Capture the cell that displays the provided text and extract its [X, Y] central coordinate. 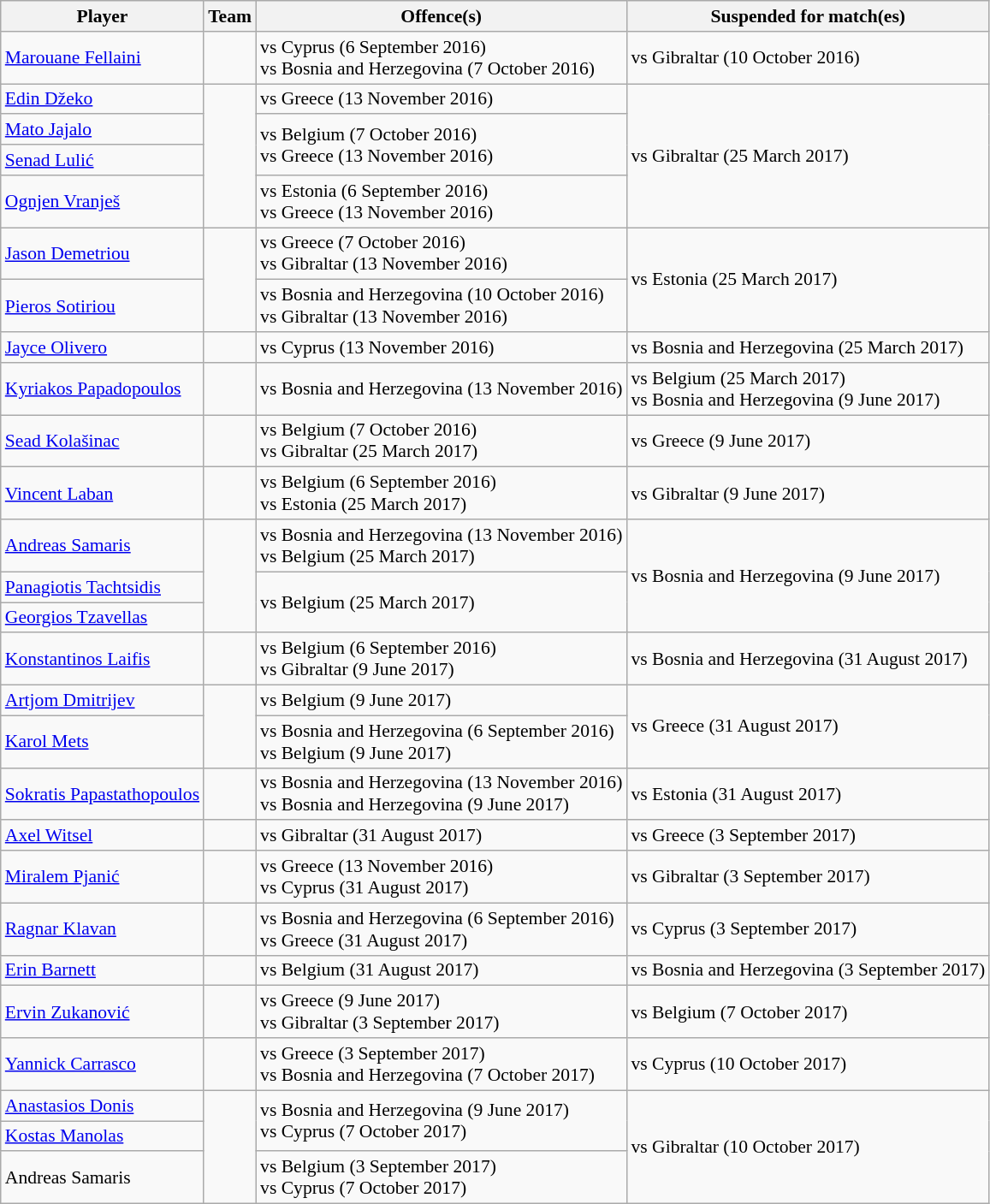
vs Greece (13 November 2016) vs Cyprus (31 August 2017) [442, 876]
Senad Lulić [103, 160]
Konstantinos Laifis [103, 659]
Panagiotis Tachtsidis [103, 587]
Kyriakos Papadopoulos [103, 388]
vs Cyprus (13 November 2016) [442, 347]
vs Greece (9 June 2017) vs Gibraltar (3 September 2017) [442, 1011]
vs Gibraltar (25 March 2017) [808, 156]
vs Greece (31 August 2017) [808, 727]
Georgios Tzavellas [103, 618]
vs Bosnia and Herzegovina (13 November 2016) [442, 388]
vs Bosnia and Herzegovina (13 November 2016) vs Bosnia and Herzegovina (9 June 2017) [442, 794]
vs Belgium (6 September 2016) vs Estonia (25 March 2017) [442, 493]
vs Greece (13 November 2016) [442, 99]
vs Cyprus (6 September 2016) vs Bosnia and Herzegovina (7 October 2016) [442, 58]
Sead Kolašinac [103, 442]
vs Belgium (6 September 2016) vs Gibraltar (9 June 2017) [442, 659]
Yannick Carrasco [103, 1065]
vs Bosnia and Herzegovina (3 September 2017) [808, 970]
vs Bosnia and Herzegovina (13 November 2016) vs Belgium (25 March 2017) [442, 546]
vs Gibraltar (10 October 2017) [808, 1147]
Vincent Laban [103, 493]
vs Belgium (9 June 2017) [442, 701]
vs Belgium (25 March 2017)vs Bosnia and Herzegovina (9 June 2017) [808, 388]
Team [229, 16]
vs Belgium (7 October 2017) [808, 1011]
vs Belgium (25 March 2017) [442, 602]
vs Bosnia and Herzegovina (25 March 2017) [808, 347]
Marouane Fellaini [103, 58]
vs Greece (9 June 2017) [808, 442]
Suspended for match(es) [808, 16]
vs Belgium (7 October 2016) vs Gibraltar (25 March 2017) [442, 442]
vs Belgium (7 October 2016) vs Greece (13 November 2016) [442, 145]
vs Gibraltar (9 June 2017) [808, 493]
vs Gibraltar (3 September 2017) [808, 876]
vs Gibraltar (10 October 2016) [808, 58]
vs Bosnia and Herzegovina (31 August 2017) [808, 659]
Ragnar Klavan [103, 929]
Ervin Zukanović [103, 1011]
Edin Džeko [103, 99]
Jayce Olivero [103, 347]
vs Gibraltar (31 August 2017) [442, 836]
Artjom Dmitrijev [103, 701]
vs Bosnia and Herzegovina (6 September 2016) vs Greece (31 August 2017) [442, 929]
vs Bosnia and Herzegovina (9 June 2017) vs Cyprus (7 October 2017) [442, 1121]
Pieros Sotiriou [103, 306]
vs Cyprus (3 September 2017) [808, 929]
vs Belgium (31 August 2017) [442, 970]
vs Greece (3 September 2017) vs Bosnia and Herzegovina (7 October 2017) [442, 1065]
Player [103, 16]
vs Estonia (31 August 2017) [808, 794]
vs Greece (7 October 2016) vs Gibraltar (13 November 2016) [442, 253]
Jason Demetriou [103, 253]
vs Bosnia and Herzegovina (10 October 2016) vs Gibraltar (13 November 2016) [442, 306]
Miralem Pjanić [103, 876]
Anastasios Donis [103, 1106]
Erin Barnett [103, 970]
Ognjen Vranješ [103, 202]
vs Bosnia and Herzegovina (6 September 2016) vs Belgium (9 June 2017) [442, 741]
Sokratis Papastathopoulos [103, 794]
vs Bosnia and Herzegovina (9 June 2017) [808, 576]
vs Belgium (3 September 2017) vs Cyprus (7 October 2017) [442, 1177]
Offence(s) [442, 16]
vs Estonia (25 March 2017) [808, 280]
Kostas Manolas [103, 1136]
Mato Jajalo [103, 130]
Axel Witsel [103, 836]
vs Cyprus (10 October 2017) [808, 1065]
vs Estonia (6 September 2016) vs Greece (13 November 2016) [442, 202]
Karol Mets [103, 741]
vs Greece (3 September 2017) [808, 836]
